Search for the cell housing the specified text and yield its (x, y) center coordinate. 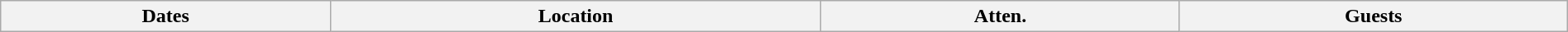
Location (576, 16)
Atten. (1001, 16)
Dates (165, 16)
Guests (1373, 16)
